Determine the [X, Y] coordinate at the center of the cell enclosing the given text.  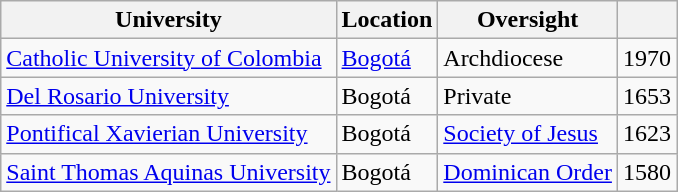
1970 [646, 58]
1580 [646, 172]
Pontifical Xavierian University [168, 134]
Catholic University of Colombia [168, 58]
1623 [646, 134]
University [168, 20]
1653 [646, 96]
Location [387, 20]
Archdiocese [528, 58]
Oversight [528, 20]
Society of Jesus [528, 134]
Dominican Order [528, 172]
Private [528, 96]
Saint Thomas Aquinas University [168, 172]
Del Rosario University [168, 96]
